Determine the (X, Y) coordinate at the center of the cell enclosing the given text.  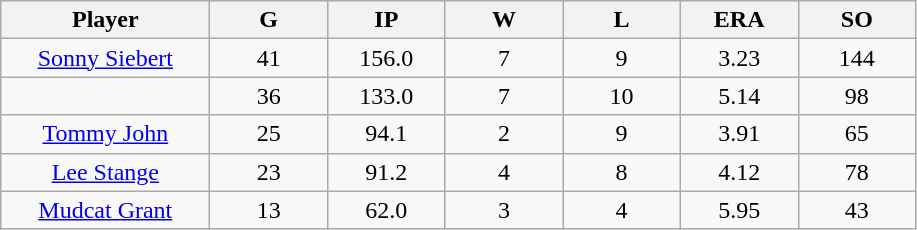
Mudcat Grant (106, 210)
25 (269, 134)
3.23 (739, 58)
Player (106, 20)
65 (857, 134)
Tommy John (106, 134)
156.0 (386, 58)
43 (857, 210)
L (622, 20)
10 (622, 96)
IP (386, 20)
94.1 (386, 134)
Sonny Siebert (106, 58)
W (504, 20)
G (269, 20)
98 (857, 96)
144 (857, 58)
41 (269, 58)
36 (269, 96)
5.95 (739, 210)
Lee Stange (106, 172)
2 (504, 134)
133.0 (386, 96)
ERA (739, 20)
91.2 (386, 172)
3 (504, 210)
13 (269, 210)
4.12 (739, 172)
62.0 (386, 210)
5.14 (739, 96)
SO (857, 20)
78 (857, 172)
8 (622, 172)
3.91 (739, 134)
23 (269, 172)
